Identify which cell holds the provided text, then report its (x, y) central coordinate. 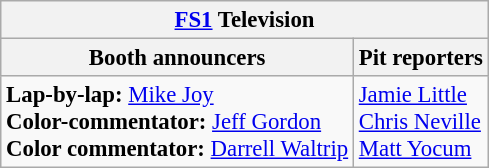
Booth announcers (178, 58)
Pit reporters (420, 58)
Jamie LittleChris NevilleMatt Yocum (420, 122)
Lap-by-lap: Mike Joy Color-commentator: Jeff Gordon Color commentator: Darrell Waltrip (178, 122)
FS1 Television (245, 20)
